Provide the (X, Y) coordinate of the cell's center where the given text is located.  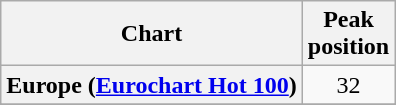
Peakposition (348, 34)
Europe (Eurochart Hot 100) (152, 85)
Chart (152, 34)
32 (348, 85)
